Scan for the cell matching the given text and deliver its (X, Y) coordinate at center. 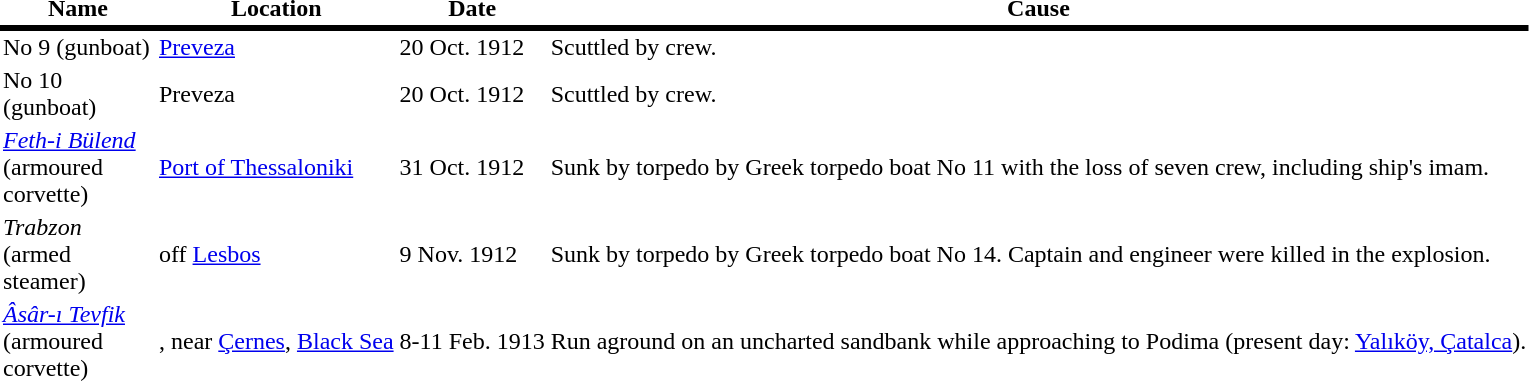
No 9 (gunboat) (78, 48)
No 10 (gunboat) (78, 94)
Trabzon (armed steamer) (78, 254)
Feth-i Bülend (armoured corvette) (78, 168)
Port of Thessaloniki (276, 168)
31 Oct. 1912 (472, 168)
off Lesbos (276, 254)
9 Nov. 1912 (472, 254)
